Find where the given text appears and provide that cell's center as (x, y) coordinate. 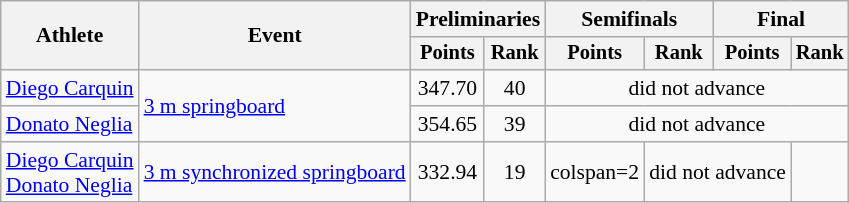
Final (780, 19)
354.65 (448, 124)
3 m synchronized springboard (275, 172)
Diego Carquin (70, 88)
39 (514, 124)
40 (514, 88)
Donato Neglia (70, 124)
Athlete (70, 36)
colspan=2 (594, 172)
332.94 (448, 172)
347.70 (448, 88)
Semifinals (629, 19)
3 m springboard (275, 106)
Diego CarquinDonato Neglia (70, 172)
Preliminaries (478, 19)
Event (275, 36)
19 (514, 172)
